Extract the (x, y) coordinate from the center of the cell holding the provided text.  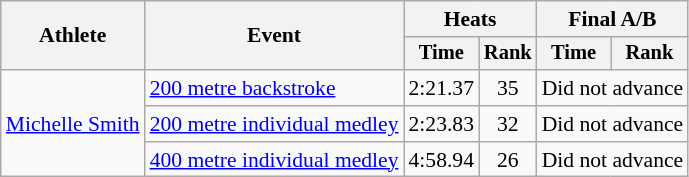
Event (274, 36)
Athlete (73, 36)
2:21.37 (442, 88)
200 metre backstroke (274, 88)
Final A/B (613, 19)
35 (508, 88)
Michelle Smith (73, 124)
Heats (470, 19)
200 metre individual medley (274, 124)
32 (508, 124)
2:23.83 (442, 124)
